Output the (x, y) coordinate of the center of the cell containing the given text.  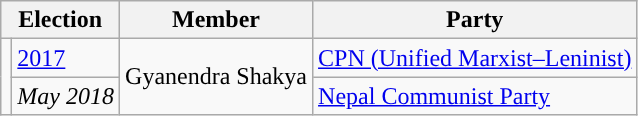
CPN (Unified Marxist–Leninist) (475, 58)
Nepal Communist Party (475, 96)
Gyanendra Shakya (216, 77)
Party (475, 20)
2017 (66, 58)
Member (216, 20)
Election (60, 20)
May 2018 (66, 96)
